Identify which cell holds the provided text, then report its [X, Y] central coordinate. 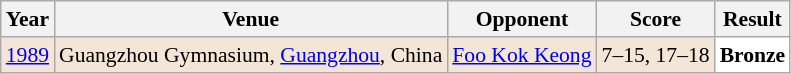
Score [656, 19]
Opponent [522, 19]
Bronze [753, 55]
Result [753, 19]
Venue [250, 19]
7–15, 17–18 [656, 55]
1989 [28, 55]
Foo Kok Keong [522, 55]
Guangzhou Gymnasium, Guangzhou, China [250, 55]
Year [28, 19]
